Detect which cell encompasses the target text, then output its [x, y] center coordinate. 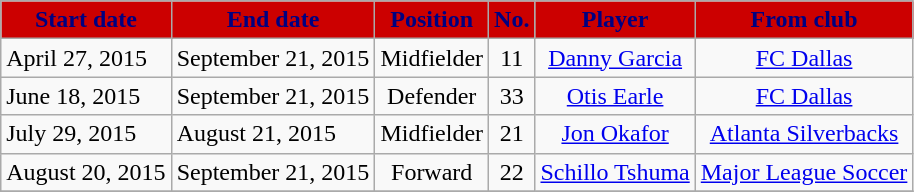
Jon Okafor [615, 134]
Forward [432, 172]
Position [432, 20]
No. [512, 20]
22 [512, 172]
August 20, 2015 [86, 172]
Atlanta Silverbacks [804, 134]
August 21, 2015 [273, 134]
July 29, 2015 [86, 134]
Start date [86, 20]
End date [273, 20]
Danny Garcia [615, 58]
June 18, 2015 [86, 96]
Major League Soccer [804, 172]
Player [615, 20]
11 [512, 58]
Schillo Tshuma [615, 172]
Defender [432, 96]
April 27, 2015 [86, 58]
From club [804, 20]
21 [512, 134]
Otis Earle [615, 96]
33 [512, 96]
